For the text-containing cell, return its midpoint in (X, Y) coordinate format. 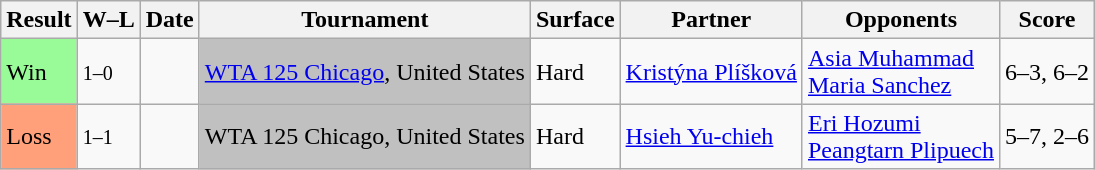
Tournament (364, 20)
5–7, 2–6 (1046, 136)
Eri Hozumi Peangtarn Plipuech (900, 136)
Loss (39, 136)
1–0 (108, 72)
Surface (575, 20)
Opponents (900, 20)
Kristýna Plíšková (711, 72)
Win (39, 72)
6–3, 6–2 (1046, 72)
1–1 (108, 136)
Date (170, 20)
Asia Muhammad Maria Sanchez (900, 72)
Hsieh Yu-chieh (711, 136)
W–L (108, 20)
Partner (711, 20)
Result (39, 20)
Score (1046, 20)
